From the cell containing the given text, extract its center point as (X, Y) coordinate. 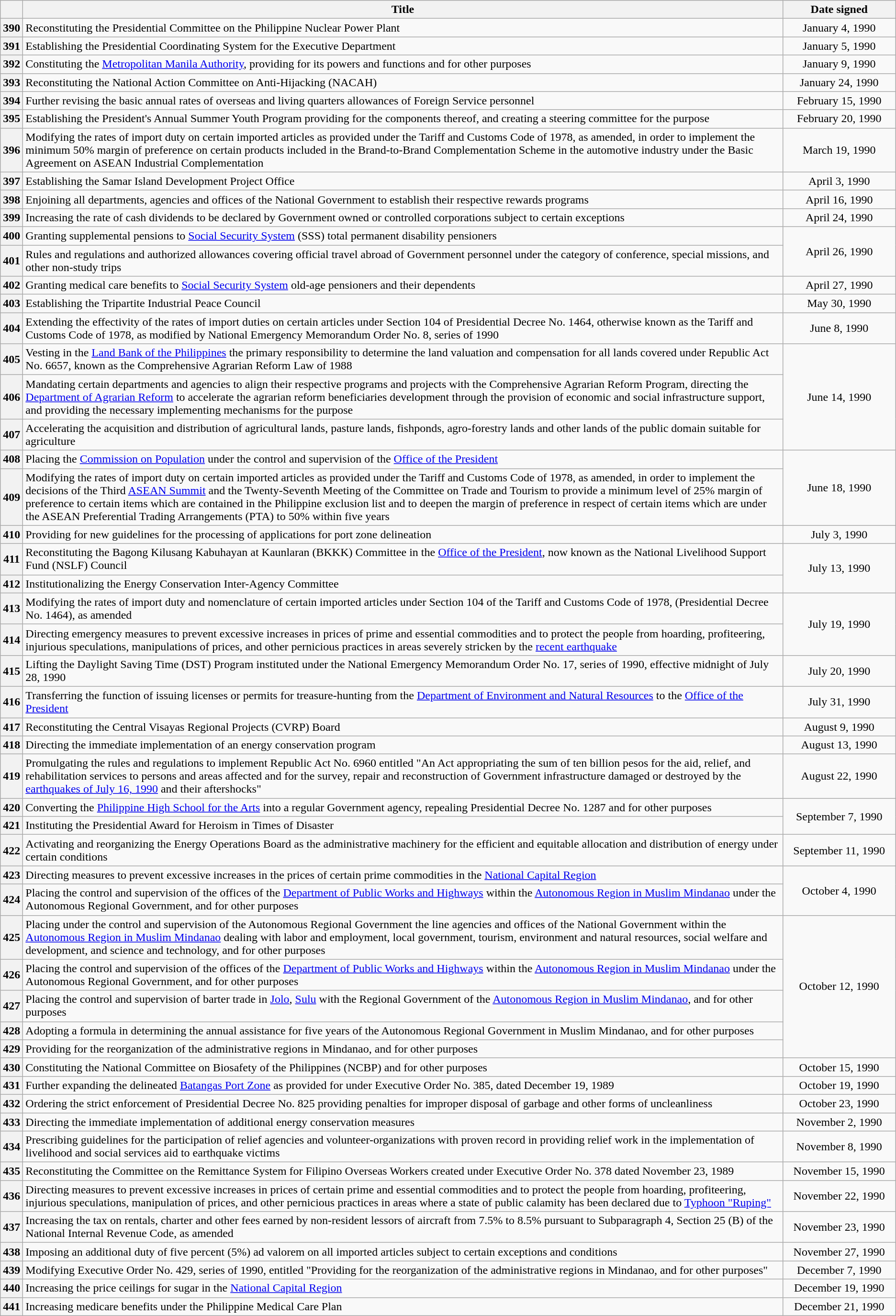
Establishing the Presidential Coordinating System for the Executive Department (403, 46)
409 (11, 497)
399 (11, 217)
410 (11, 534)
392 (11, 64)
Instituting the Presidential Award for Heroism in Times of Disaster (403, 826)
Constituting the Metropolitan Manila Authority, providing for its powers and functions and for other purposes (403, 64)
402 (11, 285)
417 (11, 726)
422 (11, 851)
April 3, 1990 (839, 181)
November 2, 1990 (839, 1122)
Reconstituting the Central Visayas Regional Projects (CVRP) Board (403, 726)
425 (11, 937)
437 (11, 1227)
434 (11, 1146)
397 (11, 181)
Constituting the National Committee on Biosafety of the Philippines (NCBP) and for other purposes (403, 1067)
July 13, 1990 (839, 568)
Ordering the strict enforcement of Presidential Decree No. 825 providing penalties for improper disposal of garbage and other forms of uncleanliness (403, 1103)
391 (11, 46)
414 (11, 640)
Further expanding the delineated Batangas Port Zone as provided for under Executive Order No. 385, dated December 19, 1989 (403, 1085)
406 (11, 397)
426 (11, 975)
November 27, 1990 (839, 1252)
November 23, 1990 (839, 1227)
413 (11, 608)
January 4, 1990 (839, 28)
440 (11, 1288)
Increasing the price ceilings for sugar in the National Capital Region (403, 1288)
420 (11, 807)
415 (11, 670)
June 18, 1990 (839, 488)
421 (11, 826)
398 (11, 199)
419 (11, 776)
July 19, 1990 (839, 624)
412 (11, 584)
Reconstituting the Committee on the Remittance System for Filipino Overseas Workers created under Executive Order No. 378 dated November 23, 1989 (403, 1171)
424 (11, 899)
November 8, 1990 (839, 1146)
Enjoining all departments, agencies and offices of the National Government to establish their respective rewards programs (403, 199)
439 (11, 1270)
April 16, 1990 (839, 199)
Institutionalizing the Energy Conservation Inter-Agency Committee (403, 584)
433 (11, 1122)
438 (11, 1252)
December 7, 1990 (839, 1270)
416 (11, 702)
435 (11, 1171)
June 14, 1990 (839, 397)
August 13, 1990 (839, 745)
January 5, 1990 (839, 46)
January 24, 1990 (839, 82)
May 30, 1990 (839, 304)
November 15, 1990 (839, 1171)
December 19, 1990 (839, 1288)
429 (11, 1049)
August 22, 1990 (839, 776)
January 9, 1990 (839, 64)
Establishing the Tripartite Industrial Peace Council (403, 304)
431 (11, 1085)
411 (11, 559)
Converting the Philippine High School for the Arts into a regular Government agency, repealing Presidential Decree No. 1287 and for other purposes (403, 807)
July 31, 1990 (839, 702)
428 (11, 1031)
April 27, 1990 (839, 285)
403 (11, 304)
Directing the immediate implementation of additional energy conservation measures (403, 1122)
401 (11, 261)
432 (11, 1103)
February 15, 1990 (839, 101)
Further revising the basic annual rates of overseas and living quarters allowances of Foreign Service personnel (403, 101)
October 19, 1990 (839, 1085)
September 11, 1990 (839, 851)
Granting supplemental pensions to Social Security System (SSS) total permanent disability pensioners (403, 236)
Increasing medicare benefits under the Philippine Medical Care Plan (403, 1306)
April 26, 1990 (839, 251)
July 20, 1990 (839, 670)
407 (11, 435)
Imposing an additional duty of five percent (5%) ad valorem on all imported articles subject to certain exceptions and conditions (403, 1252)
November 22, 1990 (839, 1196)
Directing the immediate implementation of an energy conservation program (403, 745)
393 (11, 82)
Reconstituting the National Action Committee on Anti-Hijacking (NACAH) (403, 82)
396 (11, 150)
Reconstituting the Presidential Committee on the Philippine Nuclear Power Plant (403, 28)
October 12, 1990 (839, 987)
September 7, 1990 (839, 817)
Directing measures to prevent excessive increases in the prices of certain prime commodities in the National Capital Region (403, 875)
400 (11, 236)
436 (11, 1196)
405 (11, 359)
430 (11, 1067)
October 23, 1990 (839, 1103)
March 19, 1990 (839, 150)
Increasing the rate of cash dividends to be declared by Government owned or controlled corporations subject to certain exceptions (403, 217)
July 3, 1990 (839, 534)
Providing for the reorganization of the administrative regions in Mindanao, and for other purposes (403, 1049)
418 (11, 745)
August 9, 1990 (839, 726)
408 (11, 459)
June 8, 1990 (839, 329)
Placing the Commission on Population under the control and supervision of the Office of the President (403, 459)
October 4, 1990 (839, 891)
February 20, 1990 (839, 119)
390 (11, 28)
423 (11, 875)
Establishing the Samar Island Development Project Office (403, 181)
394 (11, 101)
Providing for new guidelines for the processing of applications for port zone delineation (403, 534)
Date signed (839, 10)
April 24, 1990 (839, 217)
Granting medical care benefits to Social Security System old-age pensioners and their dependents (403, 285)
441 (11, 1306)
October 15, 1990 (839, 1067)
December 21, 1990 (839, 1306)
404 (11, 329)
427 (11, 1006)
Establishing the President's Annual Summer Youth Program providing for the components thereof, and creating a steering committee for the purpose (403, 119)
Title (403, 10)
395 (11, 119)
